From the cell containing the given text, extract its center point as [X, Y] coordinate. 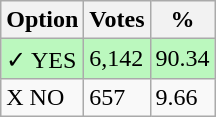
90.34 [182, 59]
Option [42, 20]
657 [117, 97]
✓ YES [42, 59]
% [182, 20]
6,142 [117, 59]
X NO [42, 97]
Votes [117, 20]
9.66 [182, 97]
